Find where the given text appears and provide that cell's center as (x, y) coordinate. 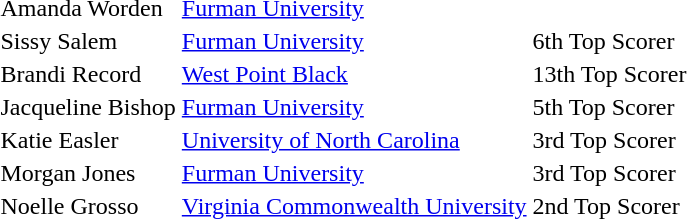
University of North Carolina (354, 140)
West Point Black (354, 74)
